Return the (X, Y) coordinate for the center point of the cell that contains the specified text.  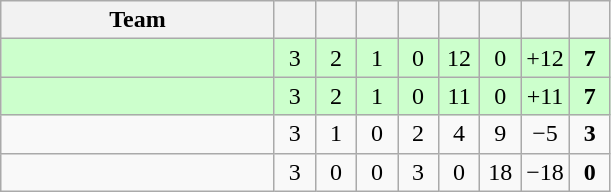
4 (460, 134)
Team (138, 20)
9 (500, 134)
−5 (546, 134)
+11 (546, 96)
11 (460, 96)
12 (460, 58)
18 (500, 172)
−18 (546, 172)
+12 (546, 58)
